Return [X, Y] of the center of cell containing provided text 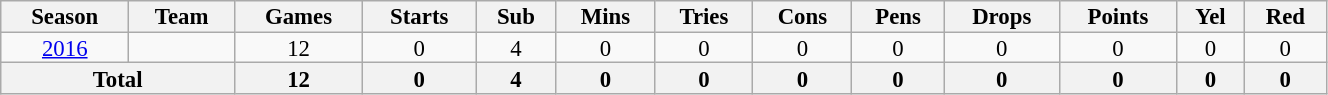
Games [299, 16]
Yel [1211, 16]
Drops [1002, 16]
Sub [516, 16]
Season [65, 16]
Starts [420, 16]
Pens [898, 16]
Points [1118, 16]
Red [1285, 16]
Total [118, 78]
Mins [606, 16]
2016 [65, 48]
Tries [704, 16]
Cons [802, 16]
Team [182, 16]
